Locate the cell with the specified text and output its (x, y) center coordinate. 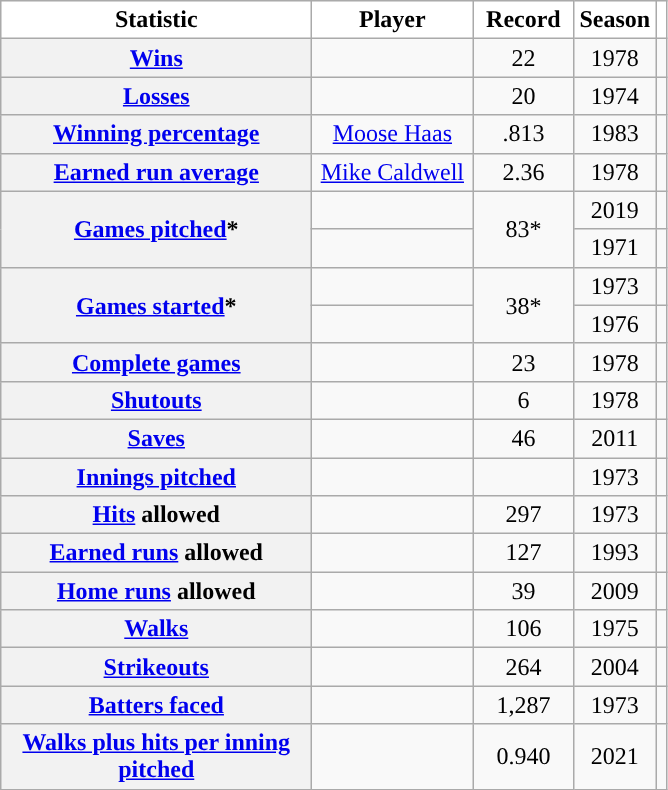
127 (524, 553)
Games started* (156, 305)
39 (524, 591)
1971 (615, 248)
Earned run average (156, 172)
Hits allowed (156, 515)
Losses (156, 96)
Mike Caldwell (392, 172)
Player (392, 20)
22 (524, 58)
Games pitched* (156, 229)
46 (524, 438)
Season (615, 20)
Home runs allowed (156, 591)
1975 (615, 629)
2004 (615, 667)
106 (524, 629)
1993 (615, 553)
Walks plus hits per inning pitched (156, 756)
2019 (615, 210)
23 (524, 362)
1,287 (524, 705)
Batters faced (156, 705)
Statistic (156, 20)
2011 (615, 438)
1974 (615, 96)
Record (524, 20)
2021 (615, 756)
2.36 (524, 172)
Complete games (156, 362)
6 (524, 400)
83* (524, 229)
38* (524, 305)
Strikeouts (156, 667)
Shutouts (156, 400)
297 (524, 515)
264 (524, 667)
Innings pitched (156, 477)
20 (524, 96)
2009 (615, 591)
1976 (615, 324)
.813 (524, 134)
Earned runs allowed (156, 553)
Wins (156, 58)
Winning percentage (156, 134)
0.940 (524, 756)
1983 (615, 134)
Saves (156, 438)
Walks (156, 629)
Moose Haas (392, 134)
